Capture the cell that displays the provided text and extract its [X, Y] central coordinate. 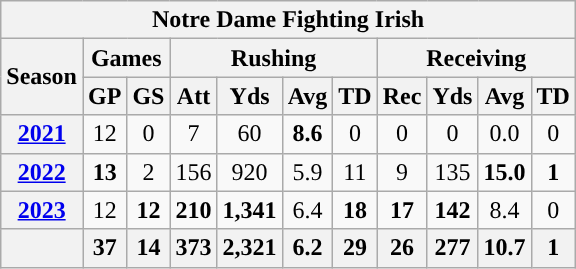
5.9 [308, 172]
373 [194, 248]
Notre Dame Fighting Irish [288, 20]
920 [250, 172]
29 [355, 248]
10.7 [504, 248]
2023 [42, 210]
GS [148, 96]
Receiving [476, 58]
13 [104, 172]
2021 [42, 134]
135 [452, 172]
210 [194, 210]
2,321 [250, 248]
Rushing [274, 58]
8.6 [308, 134]
2 [148, 172]
7 [194, 134]
0.0 [504, 134]
Season [42, 77]
14 [148, 248]
60 [250, 134]
2022 [42, 172]
156 [194, 172]
6.4 [308, 210]
17 [402, 210]
6.2 [308, 248]
Att [194, 96]
277 [452, 248]
15.0 [504, 172]
142 [452, 210]
9 [402, 172]
1,341 [250, 210]
18 [355, 210]
GP [104, 96]
Games [126, 58]
37 [104, 248]
11 [355, 172]
26 [402, 248]
Rec [402, 96]
8.4 [504, 210]
